For the text-containing cell, return its midpoint in [X, Y] coordinate format. 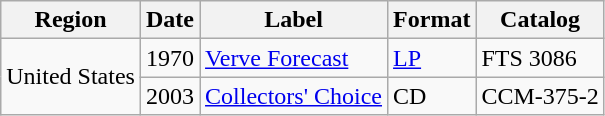
2003 [170, 96]
LP [432, 58]
Format [432, 20]
Catalog [540, 20]
FTS 3086 [540, 58]
Verve Forecast [294, 58]
Date [170, 20]
1970 [170, 58]
United States [71, 77]
Region [71, 20]
Collectors' Choice [294, 96]
Label [294, 20]
CD [432, 96]
CCM-375-2 [540, 96]
